For the text-containing cell, return its midpoint in (X, Y) coordinate format. 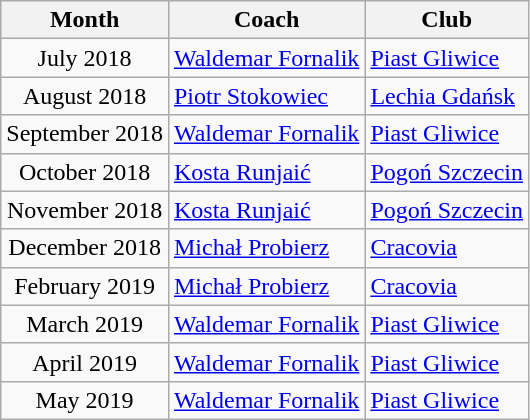
August 2018 (85, 96)
December 2018 (85, 248)
February 2019 (85, 286)
October 2018 (85, 172)
Coach (266, 20)
April 2019 (85, 362)
Club (447, 20)
March 2019 (85, 324)
July 2018 (85, 58)
September 2018 (85, 134)
Lechia Gdańsk (447, 96)
May 2019 (85, 400)
Piotr Stokowiec (266, 96)
Month (85, 20)
November 2018 (85, 210)
